Locate the cell with the specified text and output its (X, Y) center coordinate. 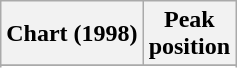
Peakposition (189, 34)
Chart (1998) (72, 34)
